Return [x, y] of the center of cell containing provided text 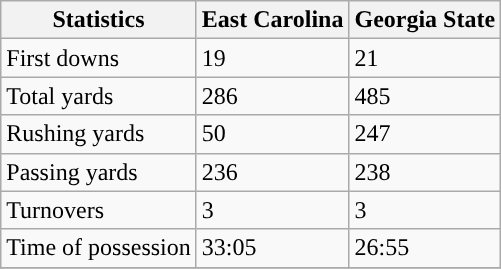
286 [272, 96]
Rushing yards [99, 134]
50 [272, 134]
21 [425, 58]
First downs [99, 58]
Statistics [99, 20]
19 [272, 58]
238 [425, 172]
33:05 [272, 248]
Turnovers [99, 210]
Georgia State [425, 20]
Passing yards [99, 172]
Total yards [99, 96]
485 [425, 96]
247 [425, 134]
Time of possession [99, 248]
26:55 [425, 248]
East Carolina [272, 20]
236 [272, 172]
